Pinpoint the cell where the given text exists, returning its [X, Y] midpoint coordinate. 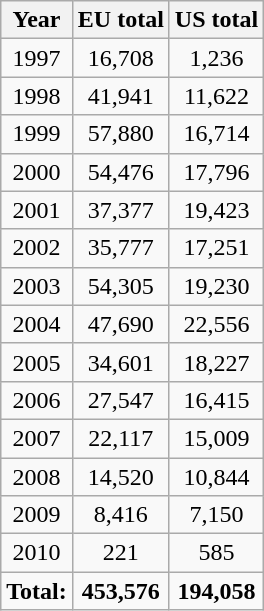
11,622 [216, 96]
Year [37, 20]
17,251 [216, 248]
47,690 [120, 324]
585 [216, 553]
15,009 [216, 438]
37,377 [120, 210]
2001 [37, 210]
22,556 [216, 324]
16,708 [120, 58]
2010 [37, 553]
14,520 [120, 477]
10,844 [216, 477]
16,714 [216, 134]
2009 [37, 515]
EU total [120, 20]
34,601 [120, 362]
54,305 [120, 286]
US total [216, 20]
2006 [37, 400]
19,230 [216, 286]
221 [120, 553]
41,941 [120, 96]
17,796 [216, 172]
54,476 [120, 172]
194,058 [216, 591]
2000 [37, 172]
2007 [37, 438]
57,880 [120, 134]
35,777 [120, 248]
Total: [37, 591]
2003 [37, 286]
27,547 [120, 400]
2004 [37, 324]
8,416 [120, 515]
19,423 [216, 210]
16,415 [216, 400]
1998 [37, 96]
22,117 [120, 438]
2005 [37, 362]
453,576 [120, 591]
2008 [37, 477]
1999 [37, 134]
1,236 [216, 58]
7,150 [216, 515]
18,227 [216, 362]
2002 [37, 248]
1997 [37, 58]
